Scan for the cell matching the given text and deliver its (X, Y) coordinate at center. 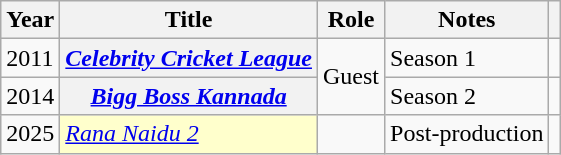
Year (30, 20)
2014 (30, 96)
2011 (30, 58)
Bigg Boss Kannada (189, 96)
Rana Naidu 2 (189, 134)
Notes (467, 20)
Post-production (467, 134)
Season 1 (467, 58)
Title (189, 20)
Role (350, 20)
Guest (350, 77)
Season 2 (467, 96)
2025 (30, 134)
Celebrity Cricket League (189, 58)
